Extract the [X, Y] coordinate from the center of the cell holding the provided text.  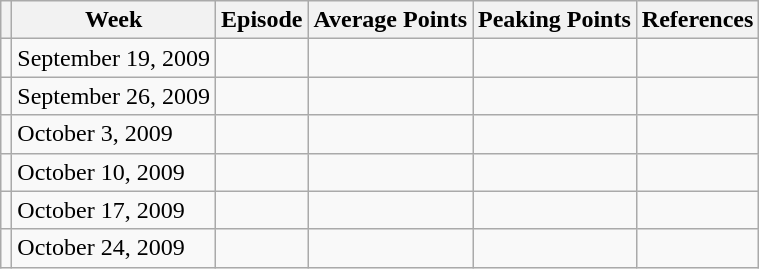
October 17, 2009 [114, 210]
Week [114, 20]
Episode [262, 20]
September 19, 2009 [114, 58]
Average Points [390, 20]
September 26, 2009 [114, 96]
October 3, 2009 [114, 134]
References [698, 20]
Peaking Points [555, 20]
October 24, 2009 [114, 248]
October 10, 2009 [114, 172]
